Return [X, Y] of the center of cell containing provided text 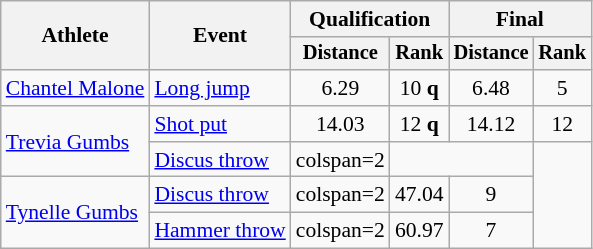
12 q [420, 124]
7 [492, 231]
12 [562, 124]
Long jump [220, 88]
60.97 [420, 231]
47.04 [420, 195]
Qualification [370, 19]
Shot put [220, 124]
9 [492, 195]
Final [520, 19]
10 q [420, 88]
Chantel Malone [76, 88]
14.12 [492, 124]
5 [562, 88]
Event [220, 36]
6.29 [340, 88]
Hammer throw [220, 231]
Trevia Gumbs [76, 142]
Athlete [76, 36]
6.48 [492, 88]
14.03 [340, 124]
Tynelle Gumbs [76, 212]
